From the cell containing the given text, extract its center point as (x, y) coordinate. 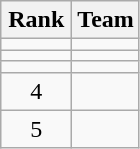
Rank (36, 20)
4 (36, 91)
5 (36, 129)
Team (106, 20)
